Search for the cell housing the specified text and yield its (x, y) center coordinate. 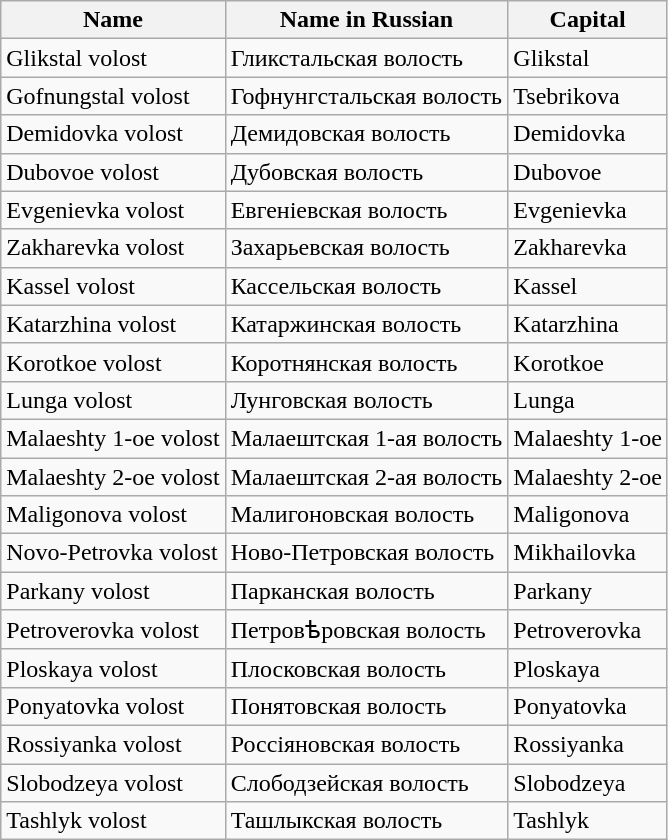
Россіяновская волость (366, 744)
Malaeshty 2-oe (588, 477)
Tashlyk (588, 821)
Малаештская 1-ая волость (366, 438)
Дубовская волость (366, 172)
Slobodzeya (588, 783)
Ponyatovka (588, 706)
Name in Russian (366, 20)
Malaeshty 1-oe (588, 438)
Gofnungstal volost (113, 96)
Zakharevka (588, 248)
Ploskaya volost (113, 668)
Dubovoe volost (113, 172)
Малаештская 2-ая волость (366, 477)
Katarzhina volost (113, 324)
Захарьевская волость (366, 248)
Mikhailovka (588, 553)
Glikstal (588, 58)
Kassel (588, 286)
Kassel volost (113, 286)
Гофнунгстальская волость (366, 96)
Parkany (588, 591)
Demidovka volost (113, 134)
Слободзейская волость (366, 783)
Lunga volost (113, 400)
Korotkoe volost (113, 362)
Novo-Petrovka volost (113, 553)
Malaeshty 2-oe volost (113, 477)
Rossiyanka volost (113, 744)
Maligonova volost (113, 515)
Katarzhina (588, 324)
Korotkoe (588, 362)
Ташлыкская волость (366, 821)
Ново-Петровская волость (366, 553)
Glikstal volost (113, 58)
Rossiyanka (588, 744)
Петровѣровская волость (366, 630)
Ploskaya (588, 668)
Малигоновская волость (366, 515)
Slobodzeya volost (113, 783)
Name (113, 20)
Tsebrikova (588, 96)
Parkany volost (113, 591)
Кассельская волость (366, 286)
Maligonova (588, 515)
Petroverovka (588, 630)
Плосковская волость (366, 668)
Коротнянская волость (366, 362)
Evgenievka (588, 210)
Евгеніевская волость (366, 210)
Демидовская волость (366, 134)
Petroverovka volost (113, 630)
Катаржинская волость (366, 324)
Ponyatovka volost (113, 706)
Lunga (588, 400)
Evgenievka volost (113, 210)
Парканская волость (366, 591)
Zakharevka volost (113, 248)
Dubovoe (588, 172)
Лунговская волость (366, 400)
Malaeshty 1-oe volost (113, 438)
Tashlyk volost (113, 821)
Capital (588, 20)
Понятовская волость (366, 706)
Demidovka (588, 134)
Гликстальская волость (366, 58)
